Detect which cell encompasses the target text, then output its (x, y) center coordinate. 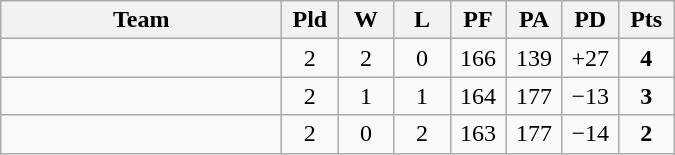
163 (478, 134)
PF (478, 20)
PD (590, 20)
Pts (646, 20)
L (422, 20)
Team (142, 20)
W (366, 20)
139 (534, 58)
Pld (310, 20)
166 (478, 58)
3 (646, 96)
PA (534, 20)
164 (478, 96)
−14 (590, 134)
4 (646, 58)
+27 (590, 58)
−13 (590, 96)
